Output the [X, Y] coordinate of the center of the cell containing the given text.  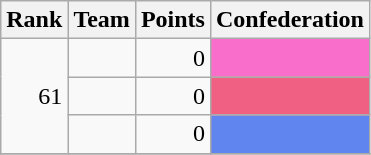
Confederation [290, 20]
61 [34, 96]
Rank [34, 20]
Points [172, 20]
Team [102, 20]
